For the text-containing cell, return its midpoint in [X, Y] coordinate format. 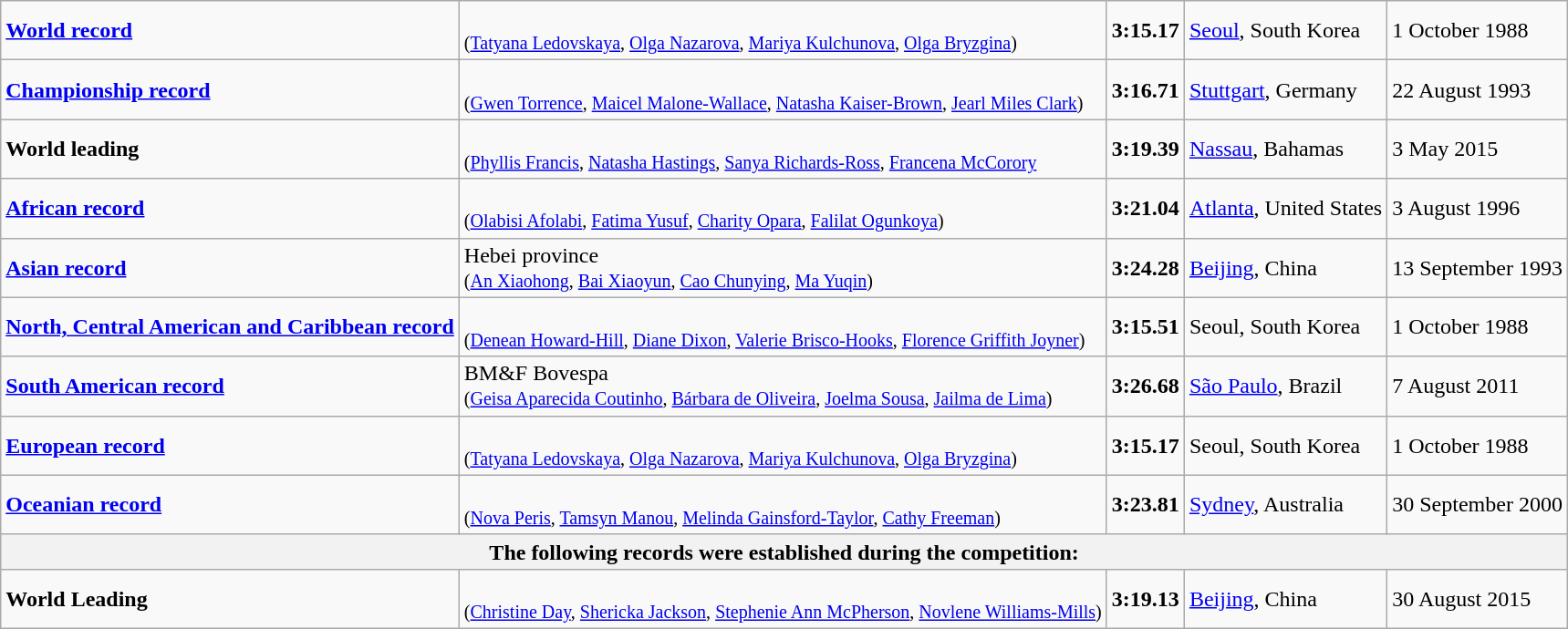
13 September 1993 [1478, 268]
(Christine Day, Shericka Jackson, Stephenie Ann McPherson, Novlene Williams-Mills) [783, 598]
The following records were established during the competition: [784, 552]
3:26.68 [1146, 387]
3 May 2015 [1478, 150]
3:21.04 [1146, 208]
Atlanta, United States [1285, 208]
3:15.51 [1146, 326]
Sydney, Australia [1285, 505]
World record [230, 31]
7 August 2011 [1478, 387]
Oceanian record [230, 505]
Stuttgart, Germany [1285, 89]
3:23.81 [1146, 505]
Nassau, Bahamas [1285, 150]
3:19.39 [1146, 150]
North, Central American and Caribbean record [230, 326]
World leading [230, 150]
São Paulo, Brazil [1285, 387]
European record [230, 445]
World Leading [230, 598]
(Nova Peris, Tamsyn Manou, Melinda Gainsford-Taylor, Cathy Freeman) [783, 505]
African record [230, 208]
(Denean Howard-Hill, Diane Dixon, Valerie Brisco-Hooks, Florence Griffith Joyner) [783, 326]
(Gwen Torrence, Maicel Malone-Wallace, Natasha Kaiser-Brown, Jearl Miles Clark) [783, 89]
Championship record [230, 89]
Hebei province(An Xiaohong, Bai Xiaoyun, Cao Chunying, Ma Yuqin) [783, 268]
3:16.71 [1146, 89]
(Phyllis Francis, Natasha Hastings, Sanya Richards-Ross, Francena McCorory [783, 150]
Asian record [230, 268]
3:19.13 [1146, 598]
30 September 2000 [1478, 505]
(Olabisi Afolabi, Fatima Yusuf, Charity Opara, Falilat Ogunkoya) [783, 208]
3 August 1996 [1478, 208]
22 August 1993 [1478, 89]
BM&F Bovespa(Geisa Aparecida Coutinho, Bárbara de Oliveira, Joelma Sousa, Jailma de Lima) [783, 387]
South American record [230, 387]
30 August 2015 [1478, 598]
3:24.28 [1146, 268]
